Extract the [X, Y] coordinate from the center of the cell holding the provided text.  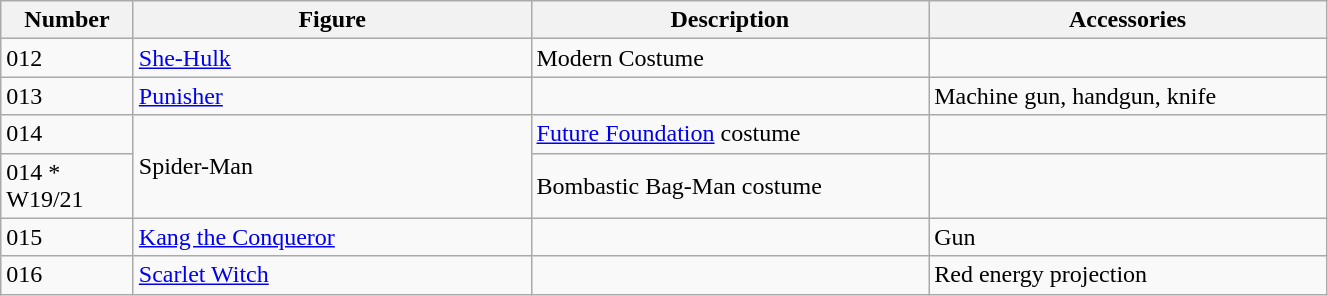
Scarlet Witch [332, 275]
Spider-Man [332, 166]
Modern Costume [730, 58]
Kang the Conqueror [332, 237]
Bombastic Bag-Man costume [730, 186]
Gun [1128, 237]
Punisher [332, 96]
014 * W19/21 [68, 186]
Future Foundation costume [730, 134]
Figure [332, 20]
013 [68, 96]
Accessories [1128, 20]
Number [68, 20]
015 [68, 237]
012 [68, 58]
Description [730, 20]
014 [68, 134]
Red energy projection [1128, 275]
Machine gun, handgun, knife [1128, 96]
016 [68, 275]
She-Hulk [332, 58]
